Scan for the cell matching the given text and deliver its [x, y] coordinate at center. 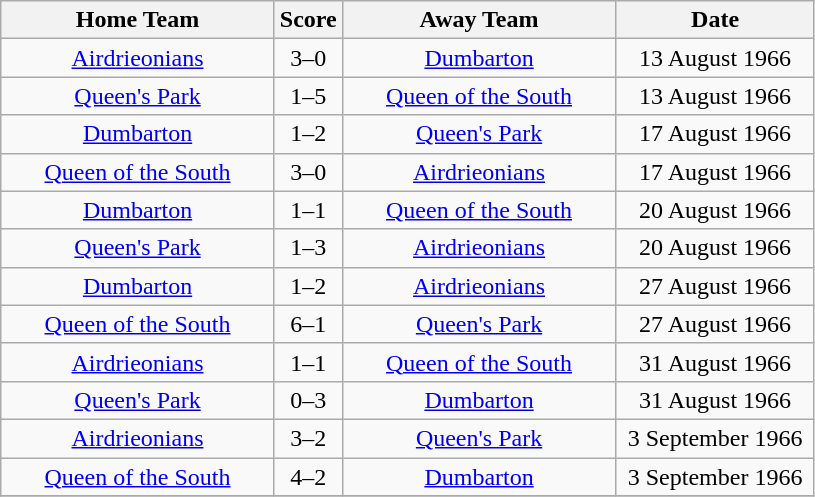
Score [308, 20]
0–3 [308, 400]
1–3 [308, 248]
1–5 [308, 96]
6–1 [308, 324]
3–2 [308, 438]
Date [716, 20]
Home Team [138, 20]
4–2 [308, 477]
Away Team [479, 20]
